Return the (x, y) coordinate for the center point of the cell that contains the specified text.  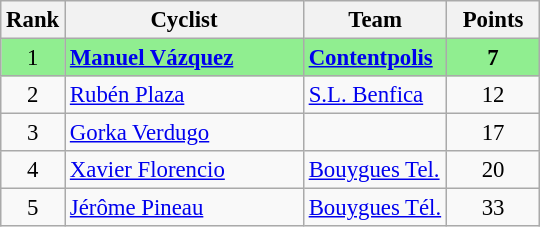
4 (33, 170)
Jérôme Pineau (184, 208)
5 (33, 208)
20 (493, 170)
Bouygues Tél. (374, 208)
S.L. Benfica (374, 95)
Points (493, 20)
Rubén Plaza (184, 95)
Cyclist (184, 20)
Manuel Vázquez (184, 58)
Contentpolis (374, 58)
33 (493, 208)
7 (493, 58)
Rank (33, 20)
Gorka Verdugo (184, 133)
3 (33, 133)
Bouygues Tel. (374, 170)
1 (33, 58)
2 (33, 95)
Team (374, 20)
12 (493, 95)
Xavier Florencio (184, 170)
17 (493, 133)
